For the text-containing cell, return its midpoint in [x, y] coordinate format. 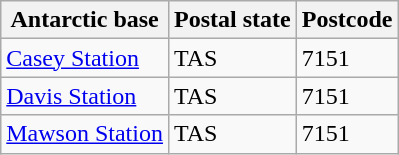
Antarctic base [85, 20]
Casey Station [85, 58]
Postal state [232, 20]
Mawson Station [85, 134]
Davis Station [85, 96]
Postcode [347, 20]
